Return (x, y) of the center of cell containing provided text 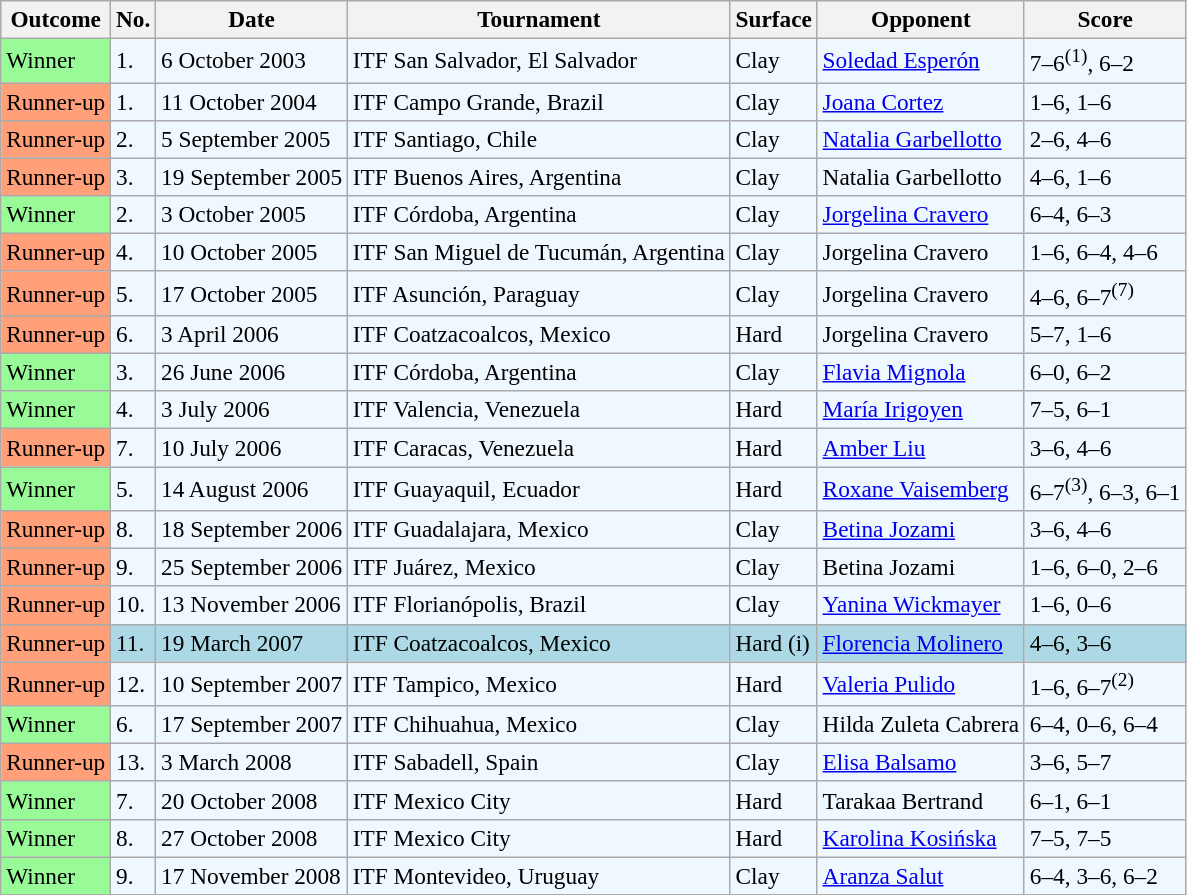
Surface (774, 19)
10 September 2007 (252, 683)
25 September 2006 (252, 567)
ITF Sabadell, Spain (538, 762)
6–4, 0–6, 6–4 (1104, 724)
Hard (i) (774, 643)
18 September 2006 (252, 529)
ITF Guayaquil, Ecuador (538, 488)
11 October 2004 (252, 101)
Soledad Esperón (920, 60)
7–5, 6–1 (1104, 410)
ITF San Salvador, El Salvador (538, 60)
No. (134, 19)
Aranza Salut (920, 875)
20 October 2008 (252, 800)
ITF Buenos Aires, Argentina (538, 177)
Tournament (538, 19)
ITF Tampico, Mexico (538, 683)
Florencia Molinero (920, 643)
12. (134, 683)
1–6, 6–7(2) (1104, 683)
ITF Chihuahua, Mexico (538, 724)
17 November 2008 (252, 875)
Hilda Zuleta Cabrera (920, 724)
Elisa Balsamo (920, 762)
Amber Liu (920, 447)
6–0, 6–2 (1104, 372)
ITF Caracas, Venezuela (538, 447)
17 September 2007 (252, 724)
1–6, 6–0, 2–6 (1104, 567)
ITF Florianópolis, Brazil (538, 605)
11. (134, 643)
ITF Santiago, Chile (538, 139)
Yanina Wickmayer (920, 605)
1–6, 0–6 (1104, 605)
6–4, 6–3 (1104, 214)
ITF Campo Grande, Brazil (538, 101)
Valeria Pulido (920, 683)
Karolina Kosińska (920, 838)
26 June 2006 (252, 372)
7–6(1), 6–2 (1104, 60)
3 March 2008 (252, 762)
6–4, 3–6, 6–2 (1104, 875)
13. (134, 762)
ITF Montevideo, Uruguay (538, 875)
6–7(3), 6–3, 6–1 (1104, 488)
Flavia Mignola (920, 372)
17 October 2005 (252, 293)
5 September 2005 (252, 139)
ITF Guadalajara, Mexico (538, 529)
Outcome (56, 19)
6 October 2003 (252, 60)
4–6, 3–6 (1104, 643)
ITF Juárez, Mexico (538, 567)
Date (252, 19)
3 October 2005 (252, 214)
19 September 2005 (252, 177)
Joana Cortez (920, 101)
María Irigoyen (920, 410)
Roxane Vaisemberg (920, 488)
3–6, 5–7 (1104, 762)
6–1, 6–1 (1104, 800)
ITF Valencia, Venezuela (538, 410)
10 July 2006 (252, 447)
ITF San Miguel de Tucumán, Argentina (538, 252)
3 July 2006 (252, 410)
Opponent (920, 19)
Tarakaa Bertrand (920, 800)
27 October 2008 (252, 838)
ITF Asunción, Paraguay (538, 293)
19 March 2007 (252, 643)
10 October 2005 (252, 252)
2–6, 4–6 (1104, 139)
10. (134, 605)
5–7, 1–6 (1104, 334)
7–5, 7–5 (1104, 838)
14 August 2006 (252, 488)
4–6, 1–6 (1104, 177)
4–6, 6–7(7) (1104, 293)
Score (1104, 19)
1–6, 1–6 (1104, 101)
3 April 2006 (252, 334)
1–6, 6–4, 4–6 (1104, 252)
13 November 2006 (252, 605)
